Determine the (X, Y) coordinate at the center of the cell enclosing the given text.  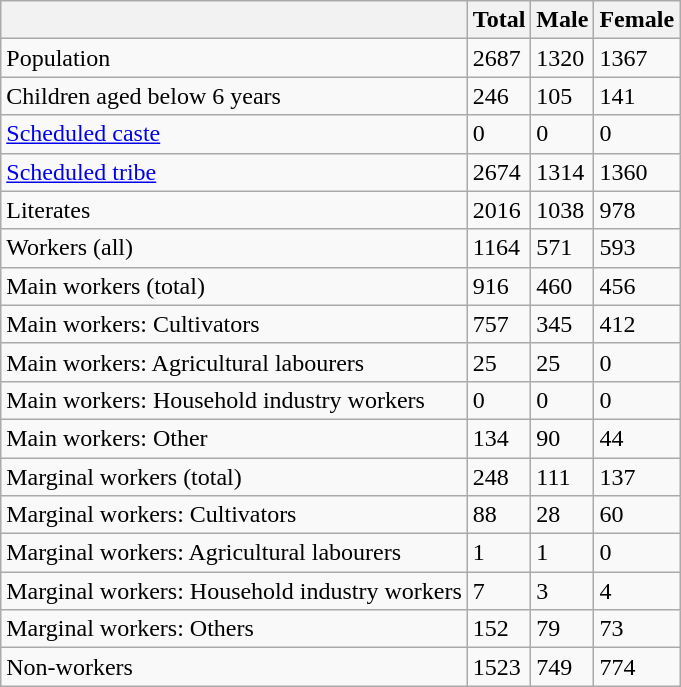
246 (499, 96)
Scheduled caste (234, 134)
Male (562, 20)
1367 (637, 58)
Scheduled tribe (234, 172)
1523 (499, 667)
Marginal workers: Household industry workers (234, 591)
Main workers: Agricultural labourers (234, 362)
Main workers: Household industry workers (234, 400)
73 (637, 629)
774 (637, 667)
Total (499, 20)
28 (562, 515)
749 (562, 667)
456 (637, 286)
141 (637, 96)
248 (499, 477)
Children aged below 6 years (234, 96)
Marginal workers: Others (234, 629)
1320 (562, 58)
152 (499, 629)
345 (562, 324)
593 (637, 248)
Female (637, 20)
7 (499, 591)
1314 (562, 172)
Literates (234, 210)
757 (499, 324)
Workers (all) (234, 248)
4 (637, 591)
460 (562, 286)
Non-workers (234, 667)
Main workers: Cultivators (234, 324)
Population (234, 58)
1038 (562, 210)
Marginal workers (total) (234, 477)
2674 (499, 172)
1164 (499, 248)
Main workers (total) (234, 286)
1360 (637, 172)
88 (499, 515)
44 (637, 438)
90 (562, 438)
111 (562, 477)
2016 (499, 210)
2687 (499, 58)
571 (562, 248)
978 (637, 210)
Marginal workers: Cultivators (234, 515)
3 (562, 591)
134 (499, 438)
137 (637, 477)
60 (637, 515)
105 (562, 96)
79 (562, 629)
412 (637, 324)
Main workers: Other (234, 438)
916 (499, 286)
Marginal workers: Agricultural labourers (234, 553)
